Identify which cell holds the provided text, then report its (X, Y) central coordinate. 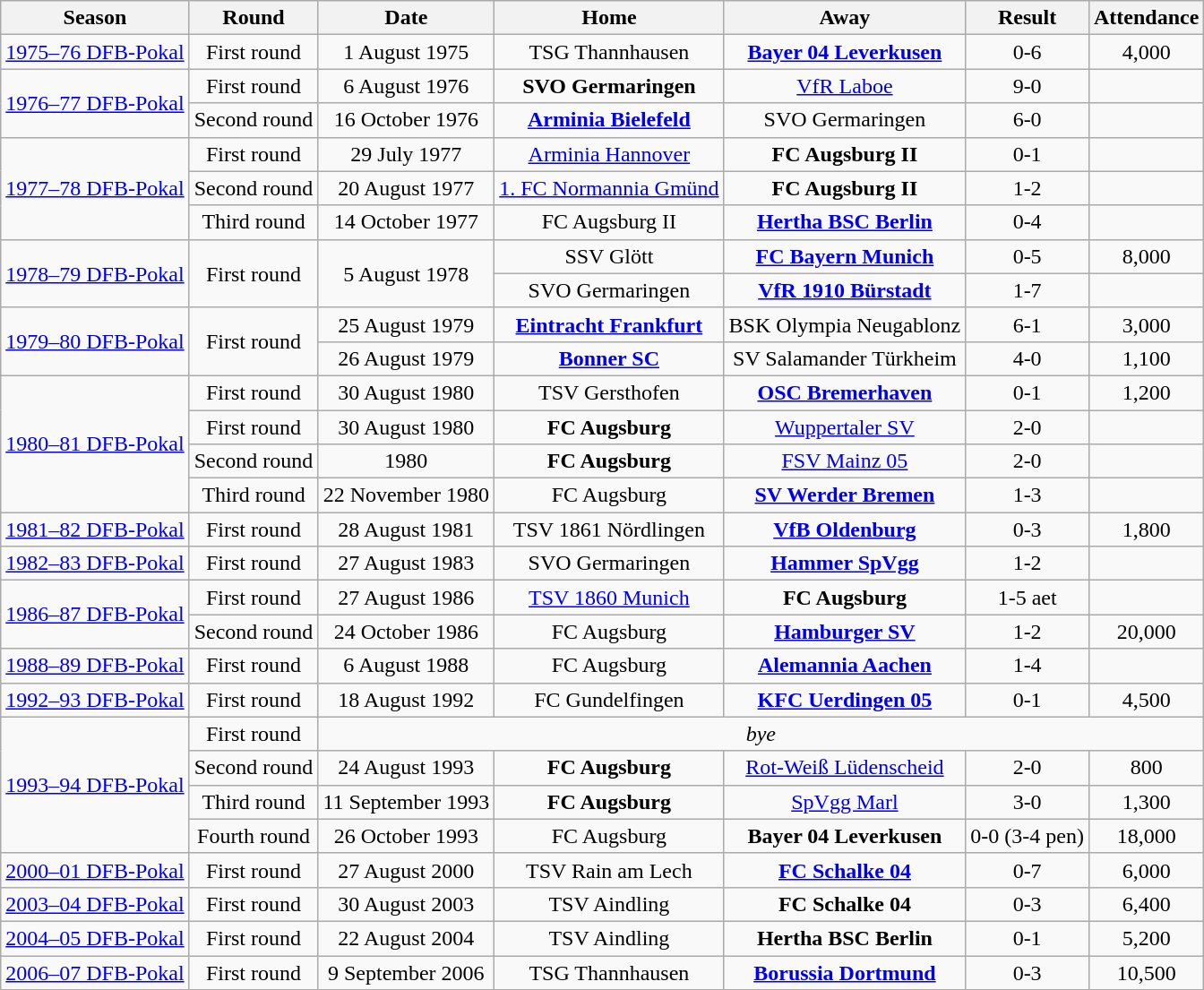
2006–07 DFB-Pokal (95, 972)
1993–94 DFB-Pokal (95, 785)
BSK Olympia Neugablonz (845, 324)
11 September 1993 (407, 802)
22 August 2004 (407, 938)
Fourth round (254, 836)
1,100 (1146, 358)
1976–77 DFB-Pokal (95, 103)
18 August 1992 (407, 700)
Hamburger SV (845, 632)
Date (407, 18)
29 July 1977 (407, 154)
1 August 1975 (407, 52)
30 August 2003 (407, 904)
Round (254, 18)
5 August 1978 (407, 273)
0-7 (1028, 870)
bye (761, 734)
1-3 (1028, 495)
SSV Glött (609, 256)
0-6 (1028, 52)
TSV 1861 Nördlingen (609, 529)
4-0 (1028, 358)
4,500 (1146, 700)
1980 (407, 461)
24 August 1993 (407, 768)
1979–80 DFB-Pokal (95, 341)
SV Salamander Türkheim (845, 358)
0-0 (3-4 pen) (1028, 836)
Hammer SpVgg (845, 564)
Wuppertaler SV (845, 427)
20 August 1977 (407, 188)
20,000 (1146, 632)
Eintracht Frankfurt (609, 324)
2004–05 DFB-Pokal (95, 938)
1988–89 DFB-Pokal (95, 666)
1-4 (1028, 666)
18,000 (1146, 836)
1975–76 DFB-Pokal (95, 52)
28 August 1981 (407, 529)
26 October 1993 (407, 836)
1978–79 DFB-Pokal (95, 273)
24 October 1986 (407, 632)
25 August 1979 (407, 324)
TSV Rain am Lech (609, 870)
Arminia Bielefeld (609, 120)
10,500 (1146, 972)
1,300 (1146, 802)
6-1 (1028, 324)
6,000 (1146, 870)
1,200 (1146, 392)
Home (609, 18)
FC Bayern Munich (845, 256)
SV Werder Bremen (845, 495)
1. FC Normannia Gmünd (609, 188)
9-0 (1028, 86)
Result (1028, 18)
Borussia Dortmund (845, 972)
1992–93 DFB-Pokal (95, 700)
2000–01 DFB-Pokal (95, 870)
Season (95, 18)
TSV 1860 Munich (609, 598)
VfB Oldenburg (845, 529)
6-0 (1028, 120)
6,400 (1146, 904)
800 (1146, 768)
1-5 aet (1028, 598)
1981–82 DFB-Pokal (95, 529)
4,000 (1146, 52)
1977–78 DFB-Pokal (95, 188)
Bonner SC (609, 358)
2003–04 DFB-Pokal (95, 904)
SpVgg Marl (845, 802)
FC Gundelfingen (609, 700)
3,000 (1146, 324)
Alemannia Aachen (845, 666)
Arminia Hannover (609, 154)
1,800 (1146, 529)
6 August 1976 (407, 86)
TSV Gersthofen (609, 392)
VfR Laboe (845, 86)
Away (845, 18)
FSV Mainz 05 (845, 461)
1986–87 DFB-Pokal (95, 615)
26 August 1979 (407, 358)
27 August 2000 (407, 870)
1982–83 DFB-Pokal (95, 564)
OSC Bremerhaven (845, 392)
9 September 2006 (407, 972)
16 October 1976 (407, 120)
Rot-Weiß Lüdenscheid (845, 768)
14 October 1977 (407, 222)
0-4 (1028, 222)
1-7 (1028, 290)
VfR 1910 Bürstadt (845, 290)
KFC Uerdingen 05 (845, 700)
0-5 (1028, 256)
5,200 (1146, 938)
27 August 1986 (407, 598)
8,000 (1146, 256)
22 November 1980 (407, 495)
Attendance (1146, 18)
3-0 (1028, 802)
6 August 1988 (407, 666)
1980–81 DFB-Pokal (95, 443)
27 August 1983 (407, 564)
